Pinpoint the cell where the given text exists, returning its [x, y] midpoint coordinate. 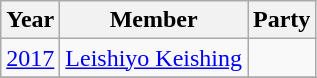
2017 [30, 58]
Party [282, 20]
Year [30, 20]
Member [154, 20]
Leishiyo Keishing [154, 58]
